Find where the given text appears and provide that cell's center as [X, Y] coordinate. 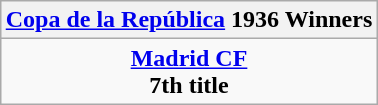
Madrid CF7th title [189, 72]
Copa de la República 1936 Winners [189, 20]
